Scan for the cell matching the given text and deliver its [x, y] coordinate at center. 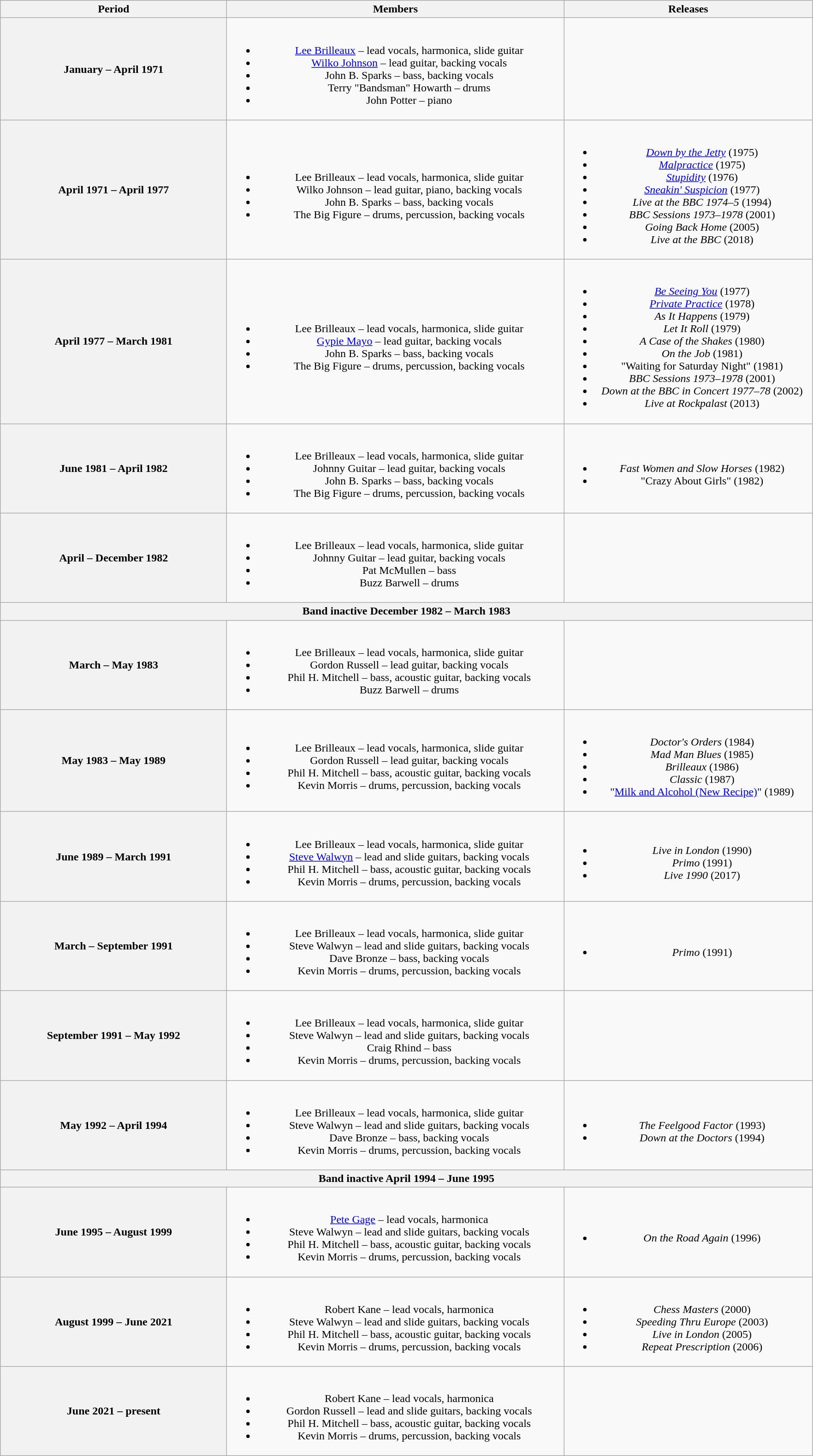
On the Road Again (1996) [688, 1232]
June 1995 – August 1999 [113, 1232]
September 1991 – May 1992 [113, 1035]
March – May 1983 [113, 665]
Members [396, 9]
June 1981 – April 1982 [113, 468]
June 2021 – present [113, 1411]
Primo (1991) [688, 946]
Fast Women and Slow Horses (1982)"Crazy About Girls" (1982) [688, 468]
Band inactive December 1982 – March 1983 [407, 611]
June 1989 – March 1991 [113, 856]
Period [113, 9]
March – September 1991 [113, 946]
August 1999 – June 2021 [113, 1322]
The Feelgood Factor (1993)Down at the Doctors (1994) [688, 1125]
May 1983 – May 1989 [113, 760]
April 1977 – March 1981 [113, 341]
Band inactive April 1994 – June 1995 [407, 1179]
Live in London (1990)Primo (1991) Live 1990 (2017) [688, 856]
January – April 1971 [113, 69]
April – December 1982 [113, 558]
Doctor's Orders (1984)Mad Man Blues (1985)Brilleaux (1986)Classic (1987)"Milk and Alcohol (New Recipe)" (1989) [688, 760]
April 1971 – April 1977 [113, 190]
Chess Masters (2000)Speeding Thru Europe (2003)Live in London (2005)Repeat Prescription (2006) [688, 1322]
Releases [688, 9]
Lee Brilleaux – lead vocals, harmonica, slide guitarJohnny Guitar – lead guitar, backing vocalsPat McMullen – bassBuzz Barwell – drums [396, 558]
May 1992 – April 1994 [113, 1125]
